Find where the given text appears and provide that cell's center as (X, Y) coordinate. 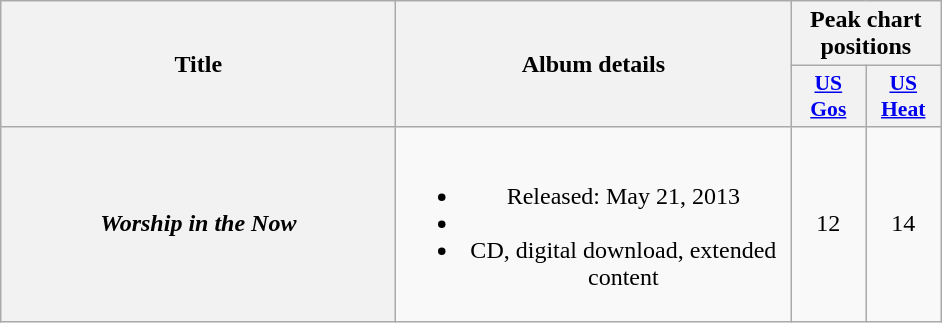
Worship in the Now (198, 224)
Peak chart positions (866, 34)
USHeat (904, 96)
USGos (828, 96)
12 (828, 224)
Title (198, 64)
Album details (594, 64)
Released: May 21, 2013CD, digital download, extended content (594, 224)
14 (904, 224)
